Output the (x, y) coordinate of the center of the cell containing the given text.  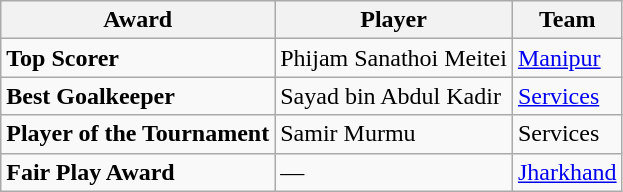
Phijam Sanathoi Meitei (394, 58)
Top Scorer (138, 58)
Fair Play Award (138, 172)
Award (138, 20)
Jharkhand (567, 172)
Player of the Tournament (138, 134)
Manipur (567, 58)
Sayad bin Abdul Kadir (394, 96)
Player (394, 20)
Best Goalkeeper (138, 96)
Team (567, 20)
— (394, 172)
Samir Murmu (394, 134)
